Capture the cell that displays the provided text and extract its (X, Y) central coordinate. 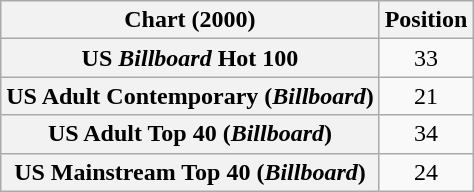
Position (426, 20)
US Adult Top 40 (Billboard) (190, 134)
US Billboard Hot 100 (190, 58)
21 (426, 96)
Chart (2000) (190, 20)
34 (426, 134)
US Mainstream Top 40 (Billboard) (190, 172)
33 (426, 58)
24 (426, 172)
US Adult Contemporary (Billboard) (190, 96)
